Pinpoint the cell where the given text exists, returning its [x, y] midpoint coordinate. 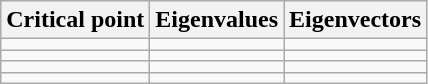
Eigenvalues [217, 20]
Critical point [76, 20]
Eigenvectors [356, 20]
